From the cell containing the given text, extract its center point as (x, y) coordinate. 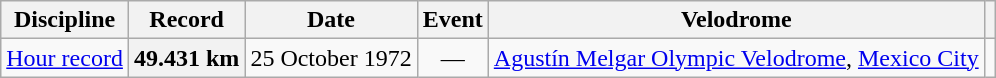
Velodrome (736, 20)
— (452, 58)
Hour record (65, 58)
25 October 1972 (331, 58)
Record (186, 20)
Discipline (65, 20)
Event (452, 20)
Agustín Melgar Olympic Velodrome, Mexico City (736, 58)
49.431 km (186, 58)
Date (331, 20)
